Scan for the cell matching the given text and deliver its (X, Y) coordinate at center. 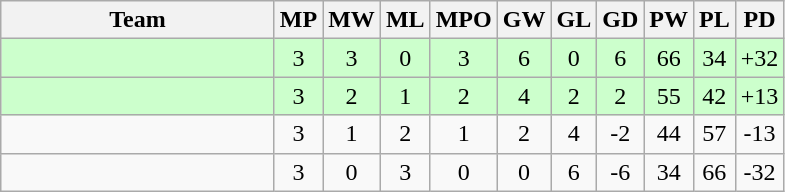
ML (405, 20)
MP (298, 20)
42 (714, 96)
+13 (760, 96)
GW (524, 20)
PW (669, 20)
-6 (620, 172)
GL (574, 20)
55 (669, 96)
Team (138, 20)
MW (352, 20)
-32 (760, 172)
GD (620, 20)
-13 (760, 134)
57 (714, 134)
44 (669, 134)
MPO (464, 20)
-2 (620, 134)
+32 (760, 58)
PL (714, 20)
PD (760, 20)
